Search for the cell housing the specified text and yield its [x, y] center coordinate. 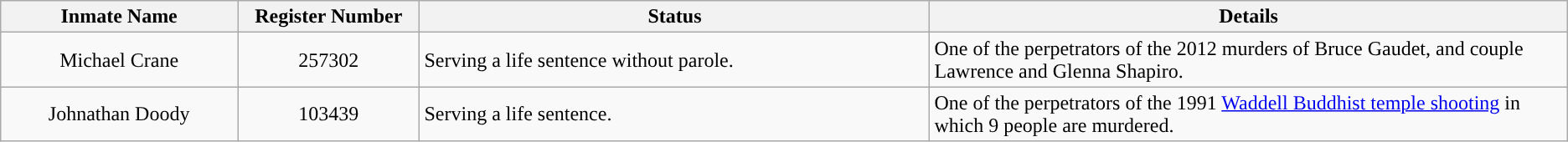
Serving a life sentence. [675, 114]
257302 [328, 60]
Johnathan Doody [119, 114]
One of the perpetrators of the 2012 murders of Bruce Gaudet, and couple Lawrence and Glenna Shapiro. [1248, 60]
Inmate Name [119, 17]
Serving a life sentence without parole. [675, 60]
Michael Crane [119, 60]
Register Number [328, 17]
Details [1248, 17]
One of the perpetrators of the 1991 Waddell Buddhist temple shooting in which 9 people are murdered. [1248, 114]
103439 [328, 114]
Status [675, 17]
